Search for the cell housing the specified text and yield its (x, y) center coordinate. 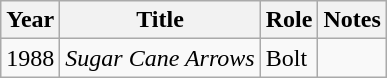
Sugar Cane Arrows (160, 58)
Year (30, 20)
Title (160, 20)
Role (289, 20)
Notes (352, 20)
Bolt (289, 58)
1988 (30, 58)
